Identify which cell holds the provided text, then report its [X, Y] central coordinate. 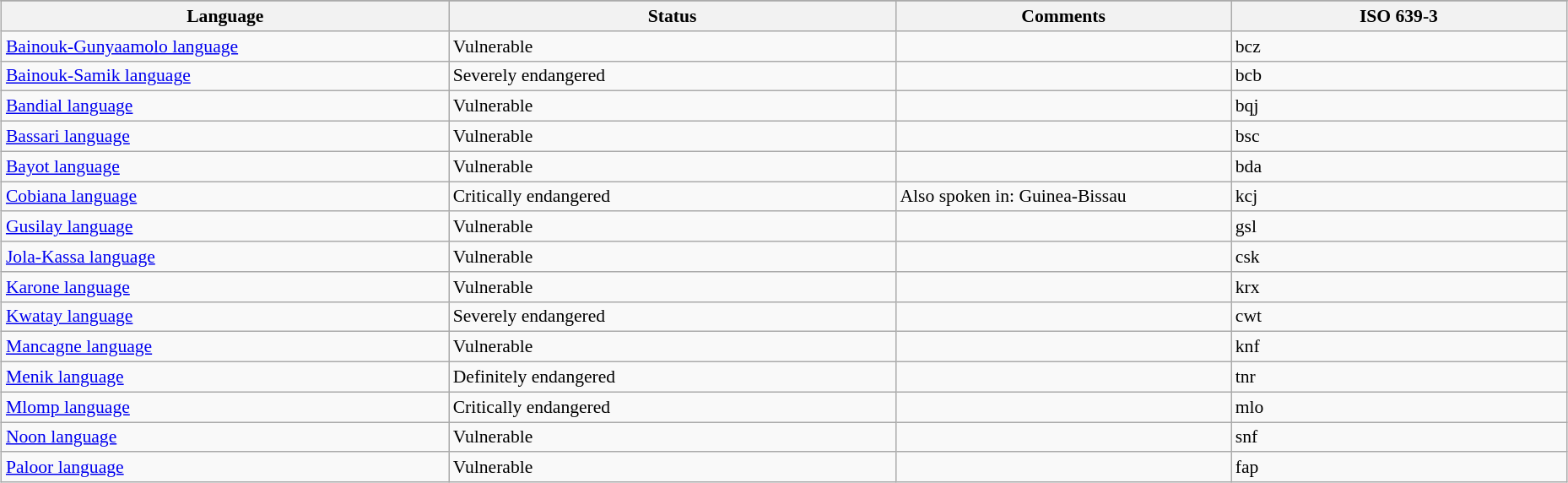
mlo [1399, 407]
Language [225, 16]
cwt [1399, 317]
knf [1399, 347]
Bandial language [225, 106]
Menik language [225, 377]
Jola-Kassa language [225, 257]
gsl [1399, 226]
Mlomp language [225, 407]
ISO 639-3 [1399, 16]
Bainouk-Gunyaamolo language [225, 46]
bsc [1399, 136]
Karone language [225, 286]
Kwatay language [225, 317]
Also spoken in: Guinea-Bissau [1063, 196]
krx [1399, 286]
tnr [1399, 377]
Gusilay language [225, 226]
bcb [1399, 76]
Mancagne language [225, 347]
Cobiana language [225, 196]
Comments [1063, 16]
bcz [1399, 46]
Bayot language [225, 166]
snf [1399, 437]
fap [1399, 467]
csk [1399, 257]
Noon language [225, 437]
Bassari language [225, 136]
Bainouk-Samik language [225, 76]
kcj [1399, 196]
Status [673, 16]
bqj [1399, 106]
bda [1399, 166]
Definitely endangered [673, 377]
Paloor language [225, 467]
